Output the [X, Y] coordinate of the center of the cell containing the given text.  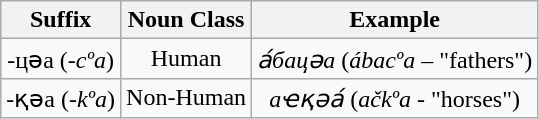
аҽқәа́ (ačkºa - "horses") [395, 98]
Suffix [61, 20]
Noun Class [186, 20]
Non-Human [186, 98]
-қәа (-kºa) [61, 98]
-цәа (-cºa) [61, 59]
Example [395, 20]
Human [186, 59]
а́бацәа (ábacºa – "fathers") [395, 59]
